Detect which cell encompasses the target text, then output its (X, Y) center coordinate. 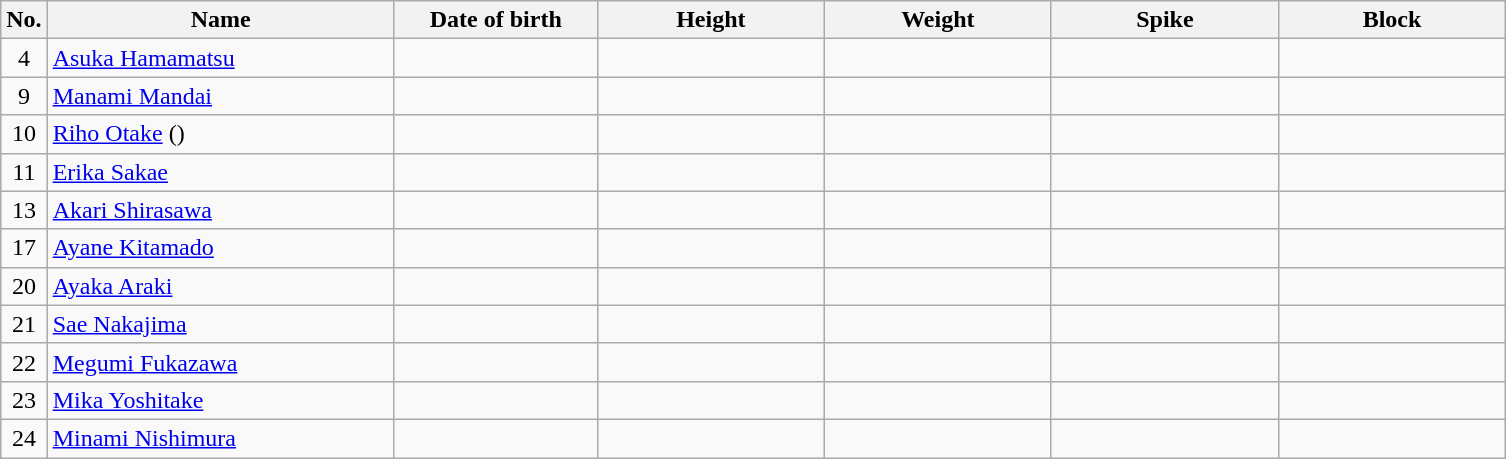
21 (24, 324)
No. (24, 20)
Date of birth (496, 20)
Sae Nakajima (220, 324)
20 (24, 286)
4 (24, 58)
Ayane Kitamado (220, 248)
11 (24, 172)
13 (24, 210)
10 (24, 134)
22 (24, 362)
Erika Sakae (220, 172)
24 (24, 438)
Akari Shirasawa (220, 210)
9 (24, 96)
Manami Mandai (220, 96)
Spike (1164, 20)
Megumi Fukazawa (220, 362)
Name (220, 20)
Asuka Hamamatsu (220, 58)
Minami Nishimura (220, 438)
Mika Yoshitake (220, 400)
Block (1392, 20)
Riho Otake () (220, 134)
17 (24, 248)
Ayaka Araki (220, 286)
Height (710, 20)
23 (24, 400)
Weight (938, 20)
